Determine the (x, y) coordinate at the center of the cell enclosing the given text.  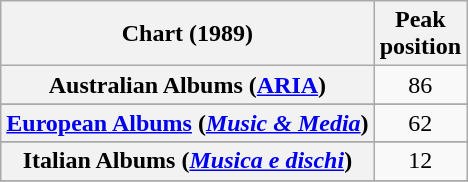
12 (420, 161)
Chart (1989) (188, 34)
European Albums (Music & Media) (188, 123)
62 (420, 123)
86 (420, 85)
Italian Albums (Musica e dischi) (188, 161)
Peakposition (420, 34)
Australian Albums (ARIA) (188, 85)
